Extract the [x, y] coordinate from the center of the cell holding the provided text.  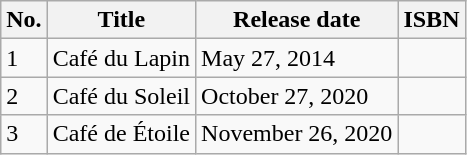
3 [24, 134]
October 27, 2020 [297, 96]
May 27, 2014 [297, 58]
Title [121, 20]
No. [24, 20]
Café de Étoile [121, 134]
1 [24, 58]
2 [24, 96]
Café du Lapin [121, 58]
November 26, 2020 [297, 134]
ISBN [432, 20]
Café du Soleil [121, 96]
Release date [297, 20]
